Locate the cell with the specified text and output its [x, y] center coordinate. 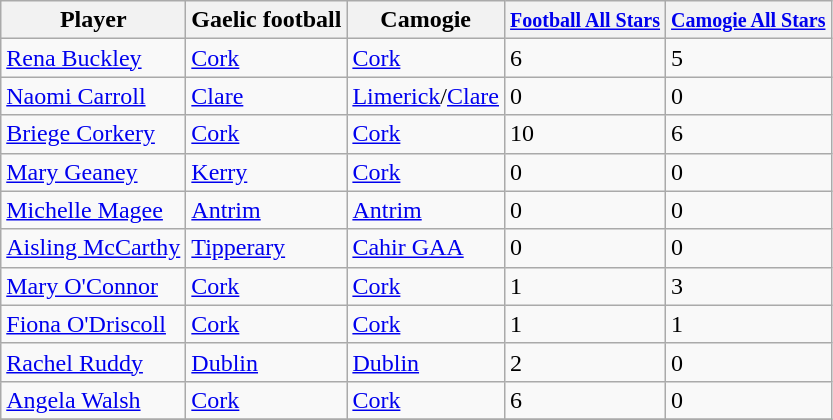
Mary O'Connor [94, 286]
Player [94, 20]
Naomi Carroll [94, 96]
Football All Stars [586, 20]
Rena Buckley [94, 58]
Kerry [266, 172]
Tipperary [266, 248]
5 [748, 58]
Briege Corkery [94, 134]
Aisling McCarthy [94, 248]
Limerick/Clare [426, 96]
Rachel Ruddy [94, 362]
Mary Geaney [94, 172]
Clare [266, 96]
10 [586, 134]
3 [748, 286]
Camogie All Stars [748, 20]
2 [586, 362]
Camogie [426, 20]
Michelle Magee [94, 210]
Angela Walsh [94, 400]
Gaelic football [266, 20]
Fiona O'Driscoll [94, 324]
Cahir GAA [426, 248]
